From the cell containing the given text, extract its center point as [x, y] coordinate. 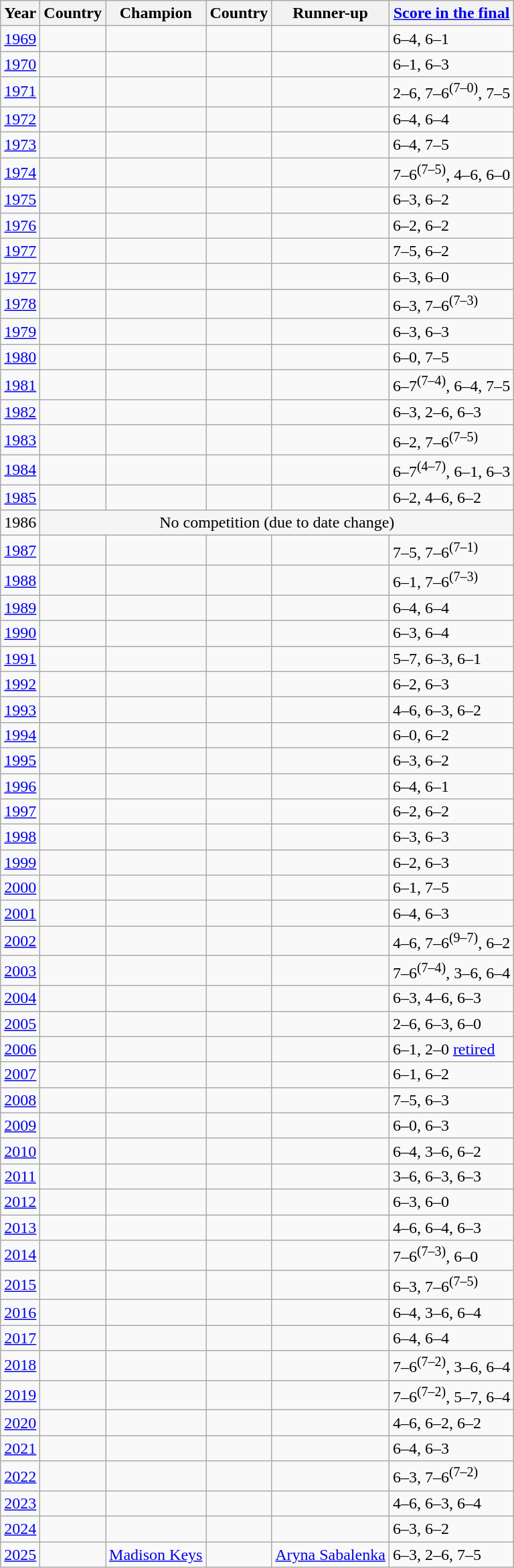
6–3, 7–6(7–2) [451, 1476]
7–6(7–4), 3–6, 6–4 [451, 971]
6–3, 6–4 [451, 633]
2018 [20, 1365]
Champion [156, 13]
2002 [20, 941]
2015 [20, 1285]
2017 [20, 1338]
7–6(7–2), 3–6, 6–4 [451, 1365]
6–3, 2–6, 7–5 [451, 1555]
2023 [20, 1504]
1984 [20, 469]
2008 [20, 1100]
6–3, 7–6(7–3) [451, 304]
4–6, 7–6(9–7), 6–2 [451, 941]
1991 [20, 659]
7–6(7–3), 6–0 [451, 1256]
Aryna Sabalenka [331, 1555]
1974 [20, 173]
1982 [20, 413]
1992 [20, 684]
2020 [20, 1423]
5–7, 6–3, 6–1 [451, 659]
1987 [20, 551]
6–2, 4–6, 6–2 [451, 497]
1994 [20, 735]
6–7(4–7), 6–1, 6–3 [451, 469]
2025 [20, 1555]
1989 [20, 608]
6–3, 2–6, 6–3 [451, 413]
1976 [20, 225]
3–6, 6–3, 6–3 [451, 1176]
1973 [20, 145]
6–0, 6–3 [451, 1125]
6–3, 4–6, 6–3 [451, 998]
6–4, 3–6, 6–2 [451, 1151]
2021 [20, 1448]
2014 [20, 1256]
Madison Keys [156, 1555]
1988 [20, 580]
2016 [20, 1313]
2–6, 7–6(7–0), 7–5 [451, 92]
7–5, 6–3 [451, 1100]
2006 [20, 1049]
1980 [20, 357]
6–4, 7–5 [451, 145]
6–2, 7–6(7–5) [451, 440]
7–5, 7–6(7–1) [451, 551]
1999 [20, 863]
Score in the final [451, 13]
2011 [20, 1176]
6–1, 7–5 [451, 888]
2005 [20, 1024]
1972 [20, 119]
1997 [20, 812]
1995 [20, 760]
6–1, 2–0 retired [451, 1049]
1990 [20, 633]
6–4, 3–6, 6–4 [451, 1313]
1985 [20, 497]
2009 [20, 1125]
2013 [20, 1228]
1986 [20, 523]
1970 [20, 64]
7–6(7–2), 5–7, 6–4 [451, 1395]
Runner-up [331, 13]
4–6, 6–3, 6–4 [451, 1504]
2004 [20, 998]
2010 [20, 1151]
6–0, 6–2 [451, 735]
6–1, 6–2 [451, 1075]
2022 [20, 1476]
6–1, 7–6(7–3) [451, 580]
1978 [20, 304]
1975 [20, 200]
1998 [20, 837]
6–0, 7–5 [451, 357]
2019 [20, 1395]
1996 [20, 786]
2003 [20, 971]
2–6, 6–3, 6–0 [451, 1024]
2007 [20, 1075]
6–1, 6–3 [451, 64]
2001 [20, 913]
1993 [20, 709]
7–6(7–5), 4–6, 6–0 [451, 173]
4–6, 6–3, 6–2 [451, 709]
1971 [20, 92]
1969 [20, 39]
No competition (due to date change) [277, 523]
7–5, 6–2 [451, 251]
1983 [20, 440]
4–6, 6–2, 6–2 [451, 1423]
2012 [20, 1202]
1981 [20, 385]
1979 [20, 332]
Year [20, 13]
6–7(7–4), 6–4, 7–5 [451, 385]
2024 [20, 1529]
4–6, 6–4, 6–3 [451, 1228]
2000 [20, 888]
6–3, 7–6(7–5) [451, 1285]
